Capture the cell that displays the provided text and extract its (X, Y) central coordinate. 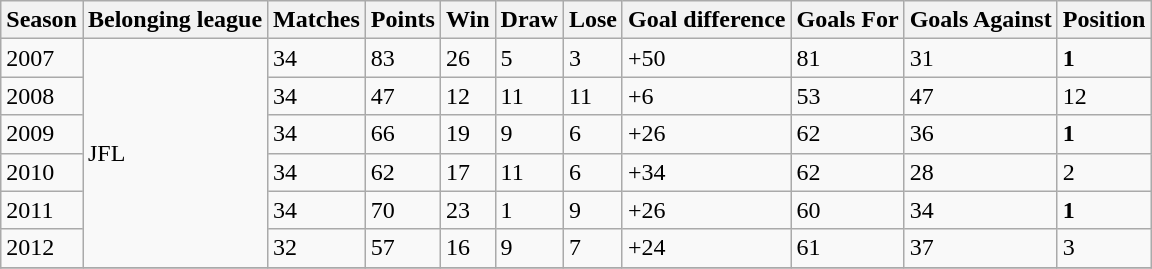
Lose (592, 20)
61 (848, 248)
2010 (42, 172)
2012 (42, 248)
Season (42, 20)
31 (980, 58)
16 (468, 248)
Matches (317, 20)
Points (402, 20)
66 (402, 134)
2007 (42, 58)
53 (848, 96)
Position (1104, 20)
Goal difference (706, 20)
+50 (706, 58)
Win (468, 20)
26 (468, 58)
2011 (42, 210)
17 (468, 172)
+34 (706, 172)
+6 (706, 96)
32 (317, 248)
23 (468, 210)
Draw (529, 20)
37 (980, 248)
2009 (42, 134)
83 (402, 58)
+24 (706, 248)
57 (402, 248)
JFL (174, 153)
Goals Against (980, 20)
28 (980, 172)
Goals For (848, 20)
60 (848, 210)
2008 (42, 96)
19 (468, 134)
36 (980, 134)
7 (592, 248)
5 (529, 58)
70 (402, 210)
2 (1104, 172)
81 (848, 58)
Belonging league (174, 20)
